Output the (x, y) coordinate of the center of the cell containing the given text.  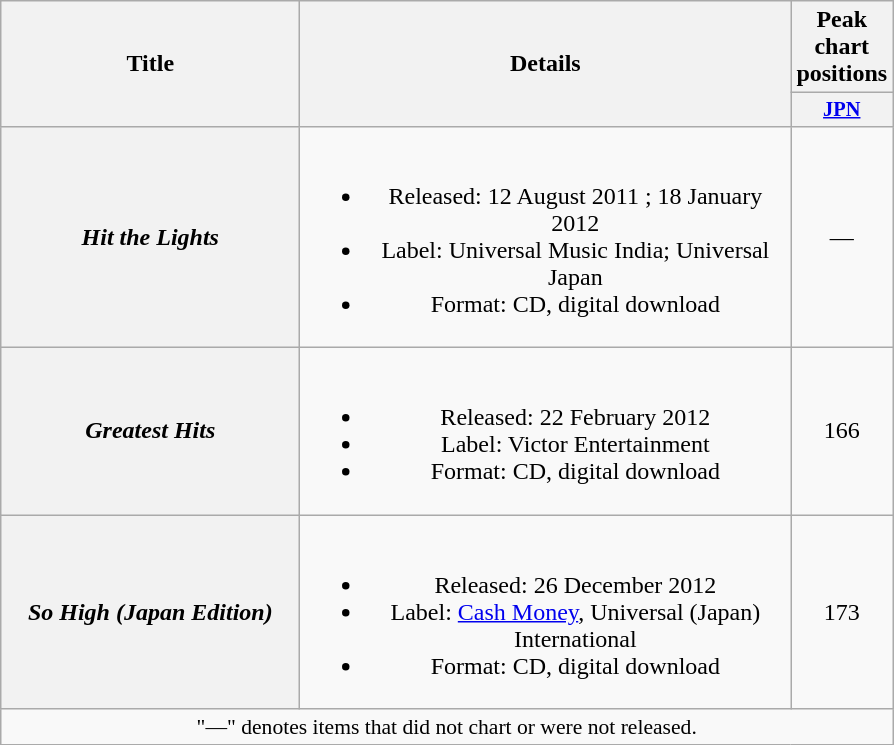
Details (546, 64)
"—" denotes items that did not chart or were not released. (447, 727)
Released: 26 December 2012 Label: Cash Money, Universal (Japan) InternationalFormat: CD, digital download (546, 612)
Greatest Hits (150, 432)
— (842, 236)
Released: 22 February 2012 Label: Victor EntertainmentFormat: CD, digital download (546, 432)
So High (Japan Edition) (150, 612)
Peak chart positions (842, 47)
Released: 12 August 2011 ; 18 January 2012Label: Universal Music India; Universal JapanFormat: CD, digital download (546, 236)
JPN (842, 110)
Title (150, 64)
Hit the Lights (150, 236)
166 (842, 432)
173 (842, 612)
